Extract the (x, y) coordinate from the center of the cell holding the provided text.  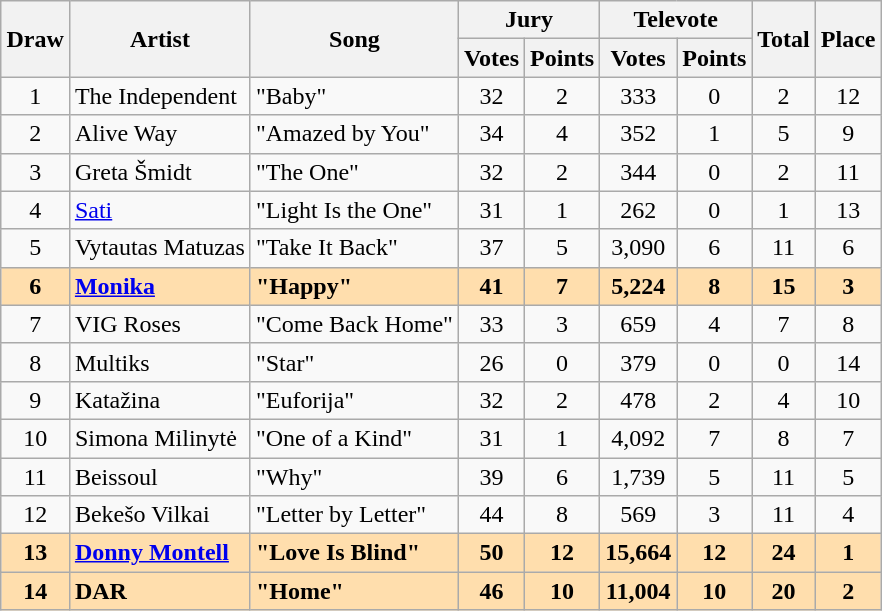
1,739 (638, 477)
"Light Is the One" (354, 210)
Televote (676, 20)
Multiks (160, 362)
Bekešo Vilkai (160, 515)
"Why" (354, 477)
"Euforija" (354, 400)
33 (491, 324)
"One of a Kind" (354, 438)
Simona Milinytė (160, 438)
44 (491, 515)
659 (638, 324)
Jury (528, 20)
5,224 (638, 286)
11,004 (638, 591)
"The One" (354, 172)
VIG Roses (160, 324)
"Come Back Home" (354, 324)
Artist (160, 39)
Beissoul (160, 477)
15,664 (638, 553)
Draw (35, 39)
4,092 (638, 438)
"Star" (354, 362)
Donny Montell (160, 553)
Monika (160, 286)
Katažina (160, 400)
344 (638, 172)
Song (354, 39)
"Take It Back" (354, 248)
"Home" (354, 591)
34 (491, 134)
20 (784, 591)
478 (638, 400)
DAR (160, 591)
50 (491, 553)
3,090 (638, 248)
Place (848, 39)
569 (638, 515)
41 (491, 286)
46 (491, 591)
"Love Is Blind" (354, 553)
15 (784, 286)
"Baby" (354, 96)
Vytautas Matuzas (160, 248)
Total (784, 39)
"Amazed by You" (354, 134)
333 (638, 96)
39 (491, 477)
26 (491, 362)
Sati (160, 210)
24 (784, 553)
Greta Šmidt (160, 172)
352 (638, 134)
"Happy" (354, 286)
"Letter by Letter" (354, 515)
Alive Way (160, 134)
262 (638, 210)
379 (638, 362)
37 (491, 248)
The Independent (160, 96)
